Return (X, Y) of the center of cell containing provided text 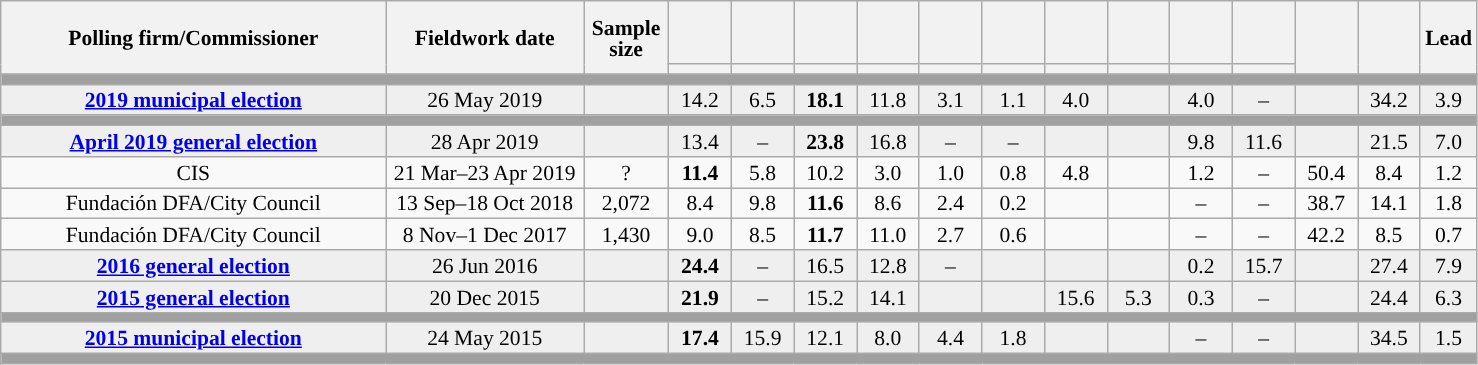
2016 general election (194, 266)
April 2019 general election (194, 142)
24 May 2015 (485, 338)
16.5 (826, 266)
11.4 (700, 172)
Fieldwork date (485, 38)
17.4 (700, 338)
18.1 (826, 100)
5.8 (762, 172)
28 Apr 2019 (485, 142)
21.5 (1390, 142)
16.8 (888, 142)
1.1 (1014, 100)
8 Nov–1 Dec 2017 (485, 234)
15.2 (826, 296)
6.3 (1448, 296)
34.5 (1390, 338)
2015 general election (194, 296)
7.9 (1448, 266)
15.7 (1264, 266)
6.5 (762, 100)
CIS (194, 172)
23.8 (826, 142)
2015 municipal election (194, 338)
0.6 (1014, 234)
11.0 (888, 234)
3.0 (888, 172)
13 Sep–18 Oct 2018 (485, 204)
0.3 (1202, 296)
50.4 (1326, 172)
12.1 (826, 338)
34.2 (1390, 100)
11.7 (826, 234)
15.6 (1076, 296)
27.4 (1390, 266)
26 Jun 2016 (485, 266)
2.4 (950, 204)
21.9 (700, 296)
4.8 (1076, 172)
26 May 2019 (485, 100)
14.2 (700, 100)
10.2 (826, 172)
3.9 (1448, 100)
Lead (1448, 38)
2.7 (950, 234)
7.0 (1448, 142)
21 Mar–23 Apr 2019 (485, 172)
38.7 (1326, 204)
11.8 (888, 100)
3.1 (950, 100)
? (626, 172)
5.3 (1138, 296)
0.8 (1014, 172)
8.6 (888, 204)
Polling firm/Commissioner (194, 38)
4.4 (950, 338)
12.8 (888, 266)
2,072 (626, 204)
1.5 (1448, 338)
1,430 (626, 234)
9.0 (700, 234)
20 Dec 2015 (485, 296)
13.4 (700, 142)
2019 municipal election (194, 100)
8.0 (888, 338)
42.2 (1326, 234)
15.9 (762, 338)
0.7 (1448, 234)
1.0 (950, 172)
Sample size (626, 38)
